Detect which cell encompasses the target text, then output its [x, y] center coordinate. 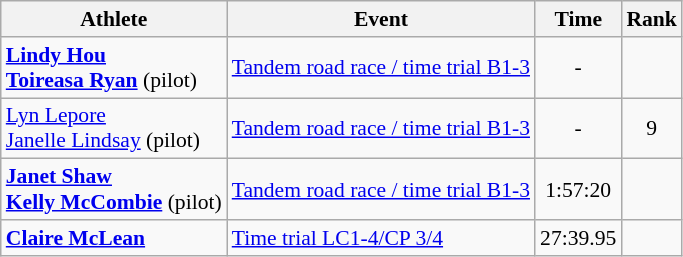
Rank [652, 19]
Lindy Hou Toireasa Ryan (pilot) [114, 68]
Lyn Lepore Janelle Lindsay (pilot) [114, 128]
Janet Shaw Kelly McCombie (pilot) [114, 190]
Athlete [114, 19]
9 [652, 128]
Claire McLean [114, 238]
Time [578, 19]
Event [381, 19]
Time trial LC1-4/CP 3/4 [381, 238]
1:57:20 [578, 190]
27:39.95 [578, 238]
